Detect which cell encompasses the target text, then output its [x, y] center coordinate. 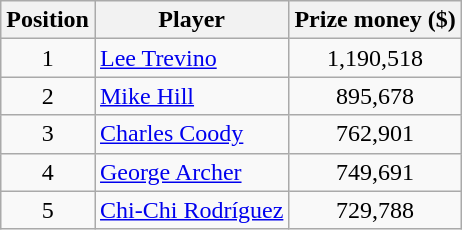
2 [48, 96]
1 [48, 58]
729,788 [375, 210]
749,691 [375, 172]
George Archer [191, 172]
3 [48, 134]
5 [48, 210]
Charles Coody [191, 134]
762,901 [375, 134]
Player [191, 20]
Position [48, 20]
4 [48, 172]
Mike Hill [191, 96]
Chi-Chi Rodríguez [191, 210]
Lee Trevino [191, 58]
Prize money ($) [375, 20]
1,190,518 [375, 58]
895,678 [375, 96]
